Output the [x, y] coordinate of the center of the cell containing the given text.  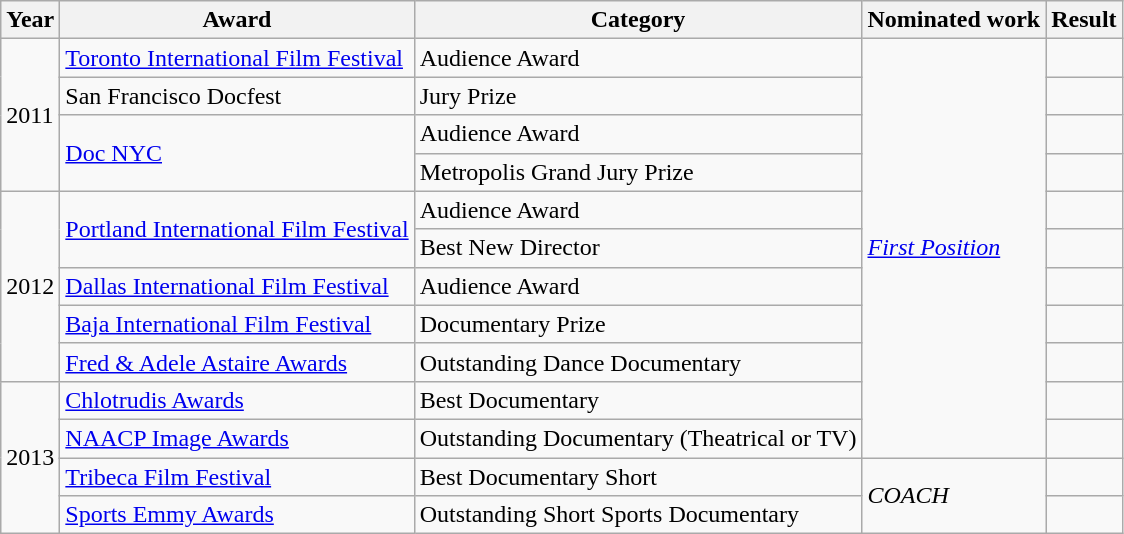
Doc NYC [237, 153]
Result [1084, 20]
Outstanding Documentary (Theatrical or TV) [638, 438]
Outstanding Short Sports Documentary [638, 515]
Metropolis Grand Jury Prize [638, 172]
Dallas International Film Festival [237, 286]
Chlotrudis Awards [237, 400]
NAACP Image Awards [237, 438]
Toronto International Film Festival [237, 58]
San Francisco Docfest [237, 96]
Sports Emmy Awards [237, 515]
Outstanding Dance Documentary [638, 362]
Portland International Film Festival [237, 229]
2013 [30, 457]
Jury Prize [638, 96]
Documentary Prize [638, 324]
Best Documentary Short [638, 477]
2011 [30, 115]
Best New Director [638, 248]
2012 [30, 286]
COACH [954, 496]
Fred & Adele Astaire Awards [237, 362]
Tribeca Film Festival [237, 477]
Category [638, 20]
Best Documentary [638, 400]
Year [30, 20]
Baja International Film Festival [237, 324]
First Position [954, 248]
Award [237, 20]
Nominated work [954, 20]
